Scan for the cell matching the given text and deliver its (x, y) coordinate at center. 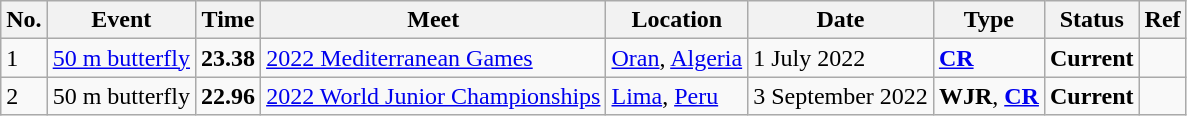
3 September 2022 (841, 96)
No. (24, 20)
Status (1092, 20)
Lima, Peru (677, 96)
WJR, CR (988, 96)
Date (841, 20)
1 (24, 58)
2022 Mediterranean Games (434, 58)
Oran, Algeria (677, 58)
Meet (434, 20)
1 July 2022 (841, 58)
2 (24, 96)
23.38 (228, 58)
Event (121, 20)
Ref (1162, 20)
2022 World Junior Championships (434, 96)
Type (988, 20)
Time (228, 20)
22.96 (228, 96)
Location (677, 20)
CR (988, 58)
